Locate the cell with the specified text and output its (x, y) center coordinate. 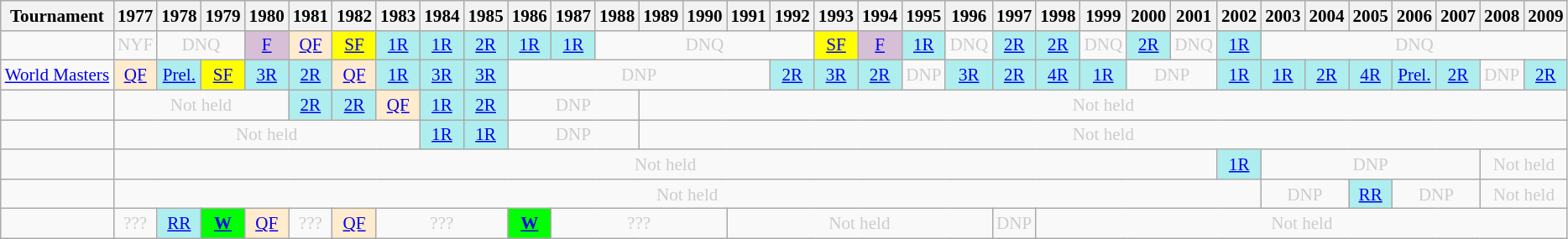
2000 (1148, 15)
1978 (179, 15)
1987 (573, 15)
2004 (1326, 15)
2002 (1239, 15)
2007 (1458, 15)
1982 (354, 15)
2001 (1194, 15)
1993 (836, 15)
1979 (222, 15)
1983 (398, 15)
2005 (1371, 15)
Tournament (57, 15)
1977 (135, 15)
NYF (135, 45)
1991 (749, 15)
1981 (311, 15)
1999 (1103, 15)
2009 (1545, 15)
1990 (704, 15)
1996 (969, 15)
1995 (923, 15)
1988 (617, 15)
1992 (792, 15)
1989 (661, 15)
1998 (1058, 15)
1994 (880, 15)
1980 (267, 15)
2003 (1283, 15)
1984 (442, 15)
World Masters (57, 75)
1997 (1014, 15)
1986 (530, 15)
2006 (1414, 15)
2008 (1502, 15)
1985 (485, 15)
